Return the (x, y) coordinate for the center point of the cell that contains the specified text.  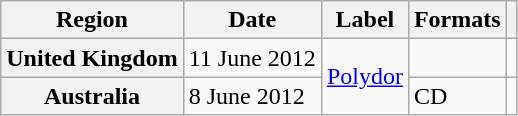
Date (252, 20)
11 June 2012 (252, 58)
Region (92, 20)
CD (457, 96)
Label (364, 20)
United Kingdom (92, 58)
8 June 2012 (252, 96)
Polydor (364, 77)
Australia (92, 96)
Formats (457, 20)
